Pinpoint the cell where the given text exists, returning its (x, y) midpoint coordinate. 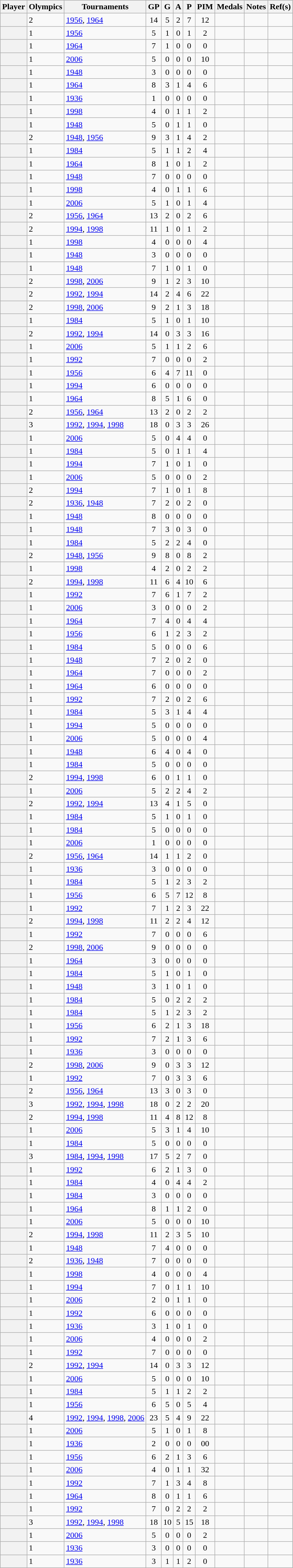
GP (154, 7)
A (178, 7)
Tournaments (105, 7)
1984, 1994, 1998 (105, 1156)
20 (205, 1104)
23 (154, 1418)
00 (205, 1444)
32 (205, 1470)
PIM (205, 7)
1992, 1994, 1998, 2006 (105, 1418)
Medals (230, 7)
Olympics (45, 7)
Notes (256, 7)
G (167, 7)
26 (205, 425)
Ref(s) (280, 7)
16 (205, 333)
P (189, 7)
17 (154, 1156)
15 (189, 1522)
Player (14, 7)
